Return the [x, y] coordinate for the center point of the cell that contains the specified text.  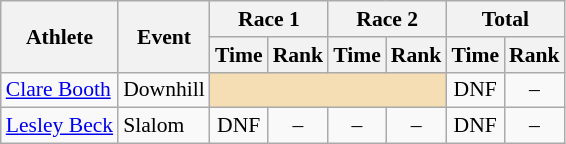
Race 1 [269, 19]
Event [164, 36]
Clare Booth [60, 90]
Downhill [164, 90]
Total [505, 19]
Lesley Beck [60, 126]
Race 2 [387, 19]
Slalom [164, 126]
Athlete [60, 36]
